Pinpoint the cell where the given text exists, returning its [X, Y] midpoint coordinate. 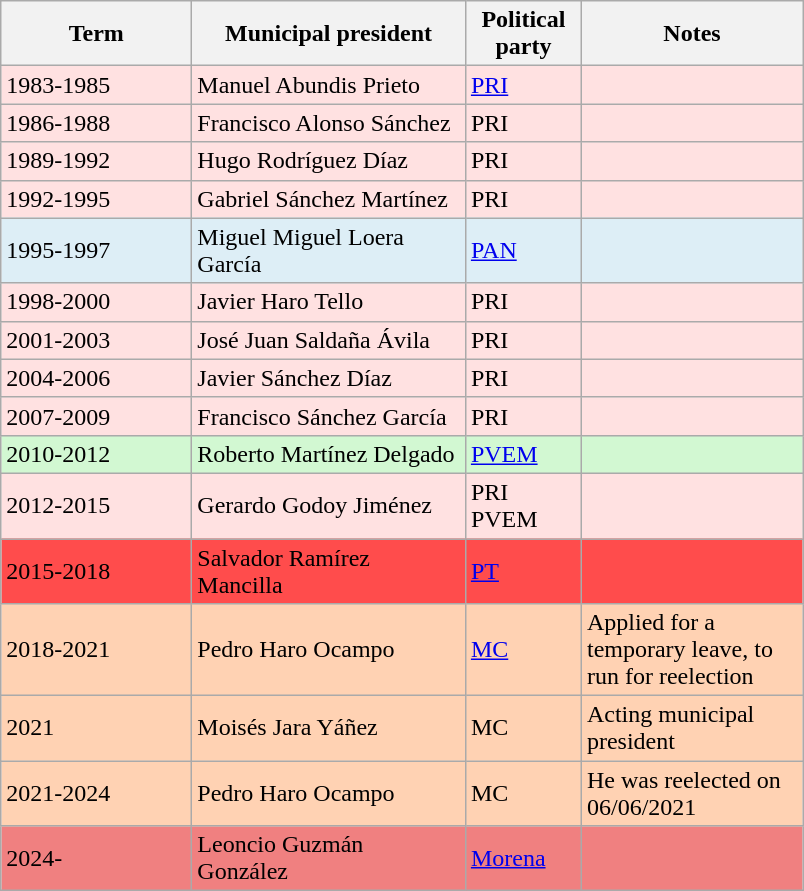
PRI PVEM [523, 506]
Salvador Ramírez Mancilla [329, 570]
PVEM [523, 454]
Political party [523, 34]
1995-1997 [96, 250]
Term [96, 34]
1983-1985 [96, 85]
Leoncio Guzmán González [329, 858]
Miguel Miguel Loera García [329, 250]
1992-1995 [96, 199]
PT [523, 570]
Roberto Martínez Delgado [329, 454]
Municipal president [329, 34]
PAN [523, 250]
2004-2006 [96, 378]
2015-2018 [96, 570]
Notes [692, 34]
Hugo Rodríguez Díaz [329, 161]
2010-2012 [96, 454]
He was reelected on 06/06/2021 [692, 794]
1989-1992 [96, 161]
Francisco Sánchez García [329, 416]
2021-2024 [96, 794]
Moisés Jara Yáñez [329, 728]
José Juan Saldaña Ávila [329, 340]
1986-1988 [96, 123]
2012-2015 [96, 506]
Morena [523, 858]
2018-2021 [96, 650]
Applied for a temporary leave, to run for reelection [692, 650]
Gerardo Godoy Jiménez [329, 506]
Francisco Alonso Sánchez [329, 123]
Javier Sánchez Díaz [329, 378]
Acting municipal president [692, 728]
1998-2000 [96, 302]
2007-2009 [96, 416]
2001-2003 [96, 340]
Manuel Abundis Prieto [329, 85]
2021 [96, 728]
Gabriel Sánchez Martínez [329, 199]
2024- [96, 858]
Javier Haro Tello [329, 302]
